For the text-containing cell, return its midpoint in (X, Y) coordinate format. 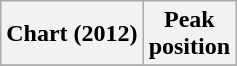
Chart (2012) (72, 34)
Peakposition (189, 34)
